Capture the cell that displays the provided text and extract its [X, Y] central coordinate. 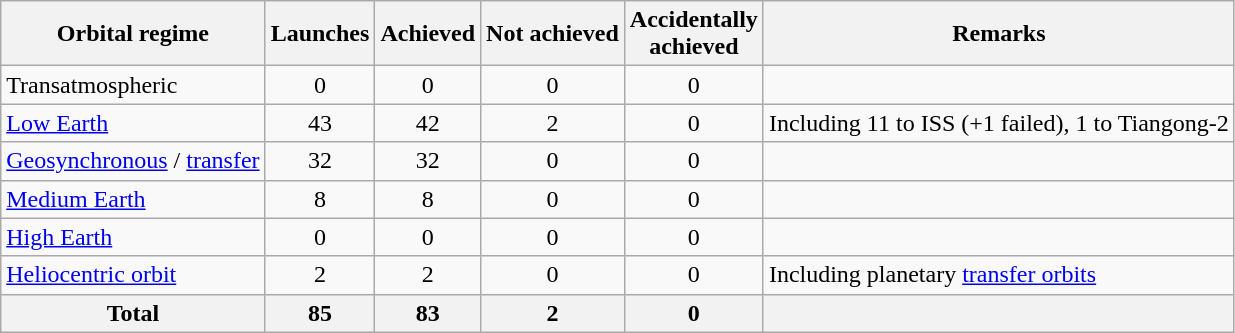
Achieved [428, 34]
Launches [320, 34]
Geosynchronous / transfer [133, 161]
High Earth [133, 237]
83 [428, 313]
Transatmospheric [133, 85]
Including 11 to ISS (+1 failed), 1 to Tiangong-2 [998, 123]
Medium Earth [133, 199]
Not achieved [553, 34]
43 [320, 123]
Orbital regime [133, 34]
Low Earth [133, 123]
85 [320, 313]
42 [428, 123]
Including planetary transfer orbits [998, 275]
Total [133, 313]
Heliocentric orbit [133, 275]
Accidentallyachieved [694, 34]
Remarks [998, 34]
